Output the [X, Y] coordinate of the center of the cell containing the given text.  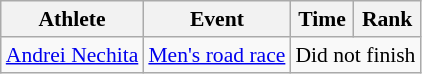
Time [322, 19]
Rank [388, 19]
Men's road race [216, 55]
Athlete [72, 19]
Did not finish [355, 55]
Event [216, 19]
Andrei Nechita [72, 55]
